Search for the cell housing the specified text and yield its (X, Y) center coordinate. 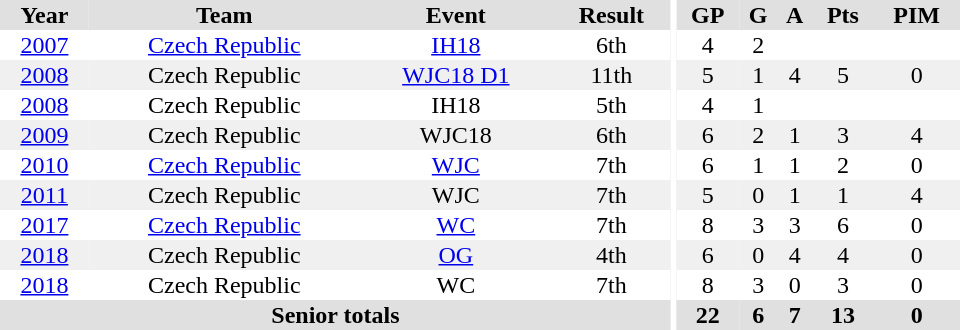
2009 (44, 135)
13 (842, 315)
Event (456, 15)
2010 (44, 165)
2007 (44, 45)
WJC18 (456, 135)
5th (612, 105)
G (758, 15)
OG (456, 255)
2017 (44, 225)
Result (612, 15)
7 (794, 315)
PIM (916, 15)
Team (224, 15)
GP (708, 15)
2011 (44, 195)
A (794, 15)
4th (612, 255)
11th (612, 75)
Year (44, 15)
Senior totals (336, 315)
22 (708, 315)
Pts (842, 15)
WJC18 D1 (456, 75)
